Return (x, y) of the center of cell containing provided text 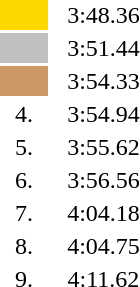
7. (24, 213)
5. (24, 147)
4. (24, 114)
6. (24, 180)
8. (24, 246)
